Capture the cell that displays the provided text and extract its [x, y] central coordinate. 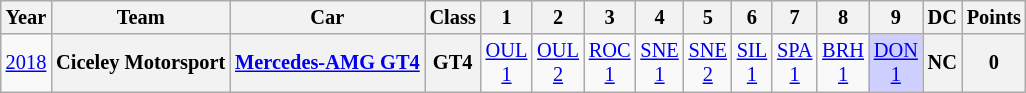
3 [610, 17]
SIL1 [752, 63]
4 [659, 17]
0 [994, 63]
OUL2 [558, 63]
DON1 [896, 63]
Class [453, 17]
BRH1 [843, 63]
OUL1 [507, 63]
Mercedes-AMG GT4 [327, 63]
9 [896, 17]
Year [26, 17]
GT4 [453, 63]
SNE2 [708, 63]
Ciceley Motorsport [140, 63]
1 [507, 17]
Car [327, 17]
Points [994, 17]
8 [843, 17]
2 [558, 17]
SNE1 [659, 63]
6 [752, 17]
SPA1 [794, 63]
DC [942, 17]
Team [140, 17]
7 [794, 17]
ROC1 [610, 63]
2018 [26, 63]
5 [708, 17]
NC [942, 63]
